Scan for the cell matching the given text and deliver its (X, Y) coordinate at center. 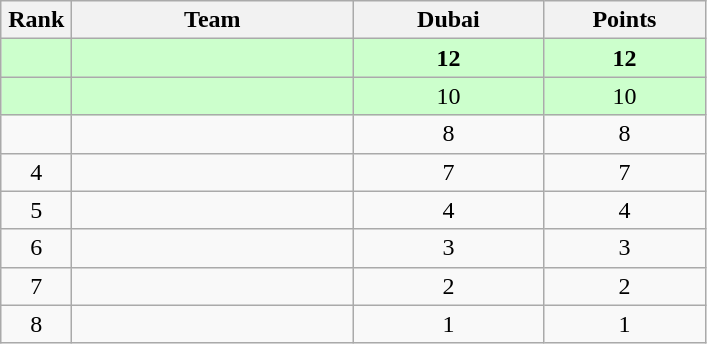
5 (36, 210)
Dubai (448, 20)
Team (212, 20)
Points (624, 20)
6 (36, 248)
Rank (36, 20)
